Search for the cell housing the specified text and yield its [x, y] center coordinate. 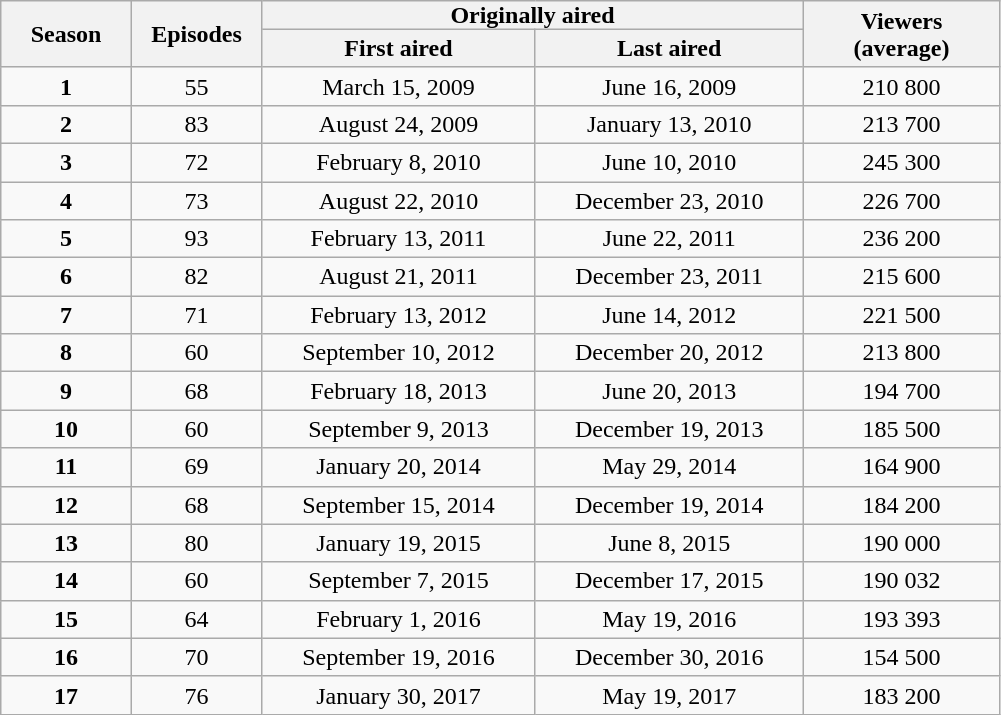
213 800 [901, 353]
Last aired [669, 48]
80 [196, 543]
8 [66, 353]
64 [196, 619]
73 [196, 201]
190 032 [901, 581]
4 [66, 201]
August 22, 2010 [398, 201]
154 500 [901, 657]
January 13, 2010 [669, 124]
June 22, 2011 [669, 239]
May 19, 2017 [669, 695]
5 [66, 239]
190 000 [901, 543]
236 200 [901, 239]
September 15, 2014 [398, 505]
August 24, 2009 [398, 124]
February 18, 2013 [398, 391]
December 23, 2011 [669, 277]
February 8, 2010 [398, 162]
September 19, 2016 [398, 657]
January 30, 2017 [398, 695]
193 393 [901, 619]
Episodes [196, 34]
83 [196, 124]
Originally aired [533, 15]
93 [196, 239]
17 [66, 695]
185 500 [901, 429]
10 [66, 429]
June 14, 2012 [669, 315]
3 [66, 162]
June 16, 2009 [669, 86]
February 13, 2011 [398, 239]
184 200 [901, 505]
February 1, 2016 [398, 619]
9 [66, 391]
March 15, 2009 [398, 86]
82 [196, 277]
September 9, 2013 [398, 429]
12 [66, 505]
January 19, 2015 [398, 543]
72 [196, 162]
September 7, 2015 [398, 581]
226 700 [901, 201]
183 200 [901, 695]
16 [66, 657]
70 [196, 657]
Season [66, 34]
164 900 [901, 467]
Viewers (average) [901, 34]
August 21, 2011 [398, 277]
14 [66, 581]
221 500 [901, 315]
71 [196, 315]
6 [66, 277]
245 300 [901, 162]
15 [66, 619]
69 [196, 467]
December 23, 2010 [669, 201]
55 [196, 86]
June 10, 2010 [669, 162]
210 800 [901, 86]
December 19, 2013 [669, 429]
215 600 [901, 277]
May 19, 2016 [669, 619]
213 700 [901, 124]
December 20, 2012 [669, 353]
May 29, 2014 [669, 467]
7 [66, 315]
13 [66, 543]
December 17, 2015 [669, 581]
First aired [398, 48]
1 [66, 86]
June 20, 2013 [669, 391]
September 10, 2012 [398, 353]
11 [66, 467]
76 [196, 695]
December 30, 2016 [669, 657]
February 13, 2012 [398, 315]
2 [66, 124]
June 8, 2015 [669, 543]
January 20, 2014 [398, 467]
December 19, 2014 [669, 505]
194 700 [901, 391]
